Extract the (x, y) coordinate from the center of the cell holding the provided text.  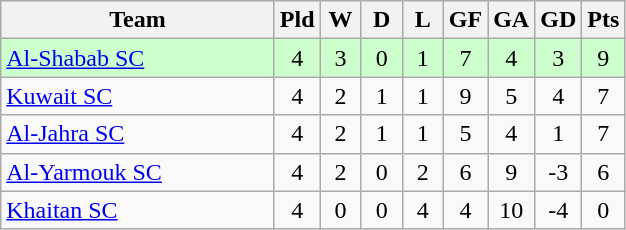
W (340, 20)
Al-Yarmouk SC (138, 172)
Al-Shabab SC (138, 58)
Pld (297, 20)
L (422, 20)
10 (512, 210)
Pts (604, 20)
Khaitan SC (138, 210)
GD (558, 20)
Team (138, 20)
D (382, 20)
Al-Jahra SC (138, 134)
GA (512, 20)
Kuwait SC (138, 96)
-4 (558, 210)
GF (465, 20)
-3 (558, 172)
